Return the [x, y] coordinate for the center point of the cell that contains the specified text.  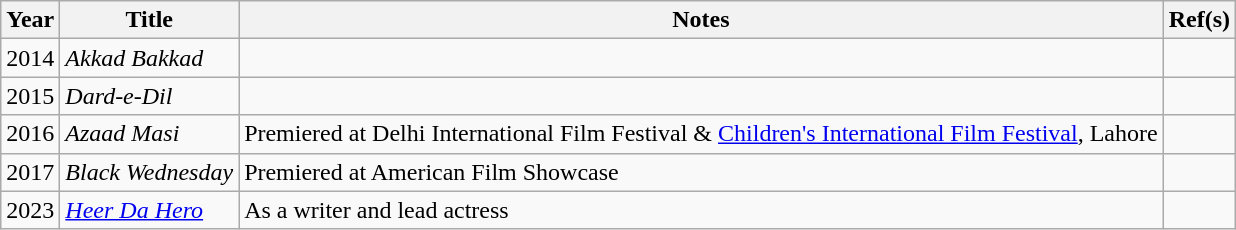
Black Wednesday [150, 172]
2015 [30, 96]
2023 [30, 210]
Notes [702, 20]
2014 [30, 58]
Title [150, 20]
Ref(s) [1199, 20]
Dard-e-Dil [150, 96]
2017 [30, 172]
Premiered at Delhi International Film Festival & Children's International Film Festival, Lahore [702, 134]
2016 [30, 134]
Year [30, 20]
Premiered at American Film Showcase [702, 172]
Azaad Masi [150, 134]
As a writer and lead actress [702, 210]
Heer Da Hero [150, 210]
Akkad Bakkad [150, 58]
